Find where the given text appears and provide that cell's center as (x, y) coordinate. 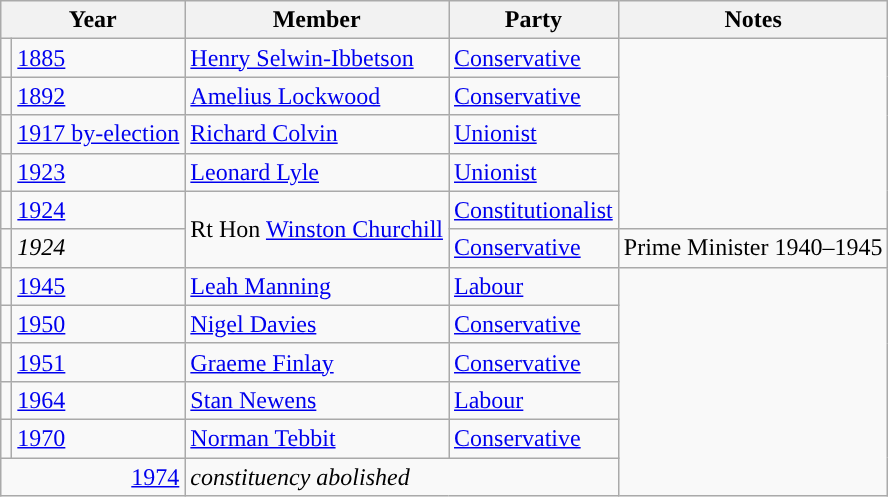
1923 (98, 172)
1951 (98, 362)
constituency abolished (402, 477)
Party (533, 20)
Constitutionalist (533, 210)
Graeme Finlay (317, 362)
1892 (98, 96)
Rt Hon Winston Churchill (317, 229)
Leonard Lyle (317, 172)
Nigel Davies (317, 324)
1964 (98, 400)
Year (93, 20)
Norman Tebbit (317, 438)
Henry Selwin-Ibbetson (317, 58)
1917 by-election (98, 134)
Prime Minister 1940–1945 (753, 248)
Member (317, 20)
Leah Manning (317, 286)
Notes (753, 20)
Stan Newens (317, 400)
1945 (98, 286)
1970 (98, 438)
Amelius Lockwood (317, 96)
1885 (98, 58)
Richard Colvin (317, 134)
1950 (98, 324)
1974 (93, 477)
